Return (X, Y) of the center of cell containing provided text 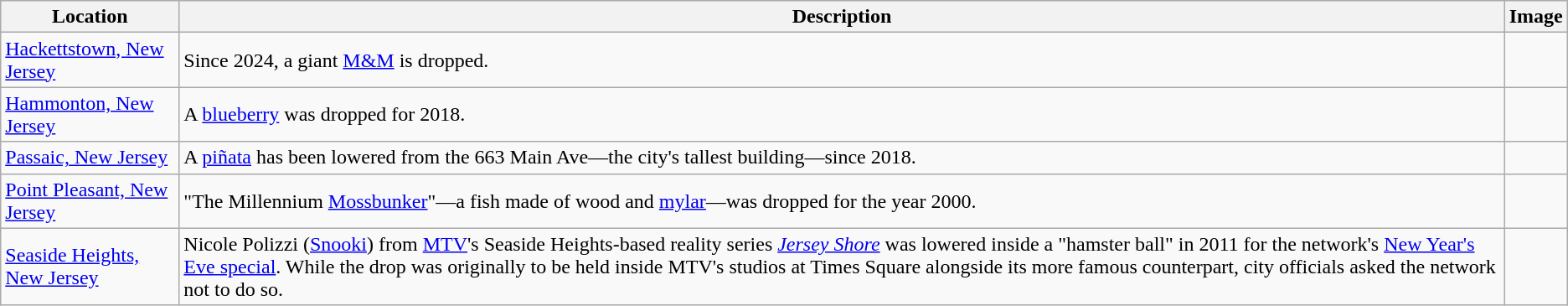
Point Pleasant, New Jersey (90, 201)
A blueberry was dropped for 2018. (842, 114)
Hammonton, New Jersey (90, 114)
Image (1536, 17)
Hackettstown, New Jersey (90, 60)
"The Millennium Mossbunker"—a fish made of wood and mylar—was dropped for the year 2000. (842, 201)
A piñata has been lowered from the 663 Main Ave—the city's tallest building—since 2018. (842, 158)
Passaic, New Jersey (90, 158)
Since 2024, a giant M&M is dropped. (842, 60)
Seaside Heights, New Jersey (90, 267)
Description (842, 17)
Location (90, 17)
